Return the (X, Y) coordinate for the center point of the cell that contains the specified text.  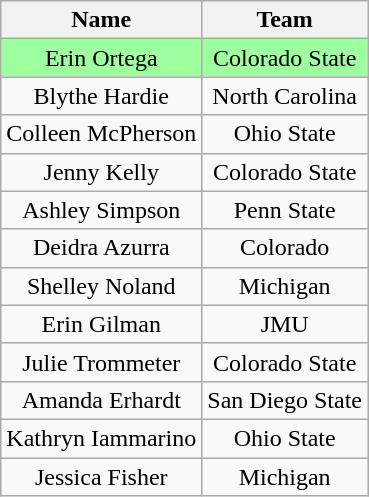
Colleen McPherson (102, 134)
Team (285, 20)
Kathryn Iammarino (102, 438)
Name (102, 20)
North Carolina (285, 96)
Ashley Simpson (102, 210)
Jenny Kelly (102, 172)
Colorado (285, 248)
Julie Trommeter (102, 362)
Blythe Hardie (102, 96)
JMU (285, 324)
Erin Gilman (102, 324)
Shelley Noland (102, 286)
Penn State (285, 210)
Amanda Erhardt (102, 400)
Deidra Azurra (102, 248)
Erin Ortega (102, 58)
Jessica Fisher (102, 477)
San Diego State (285, 400)
